For the text-containing cell, return its midpoint in (X, Y) coordinate format. 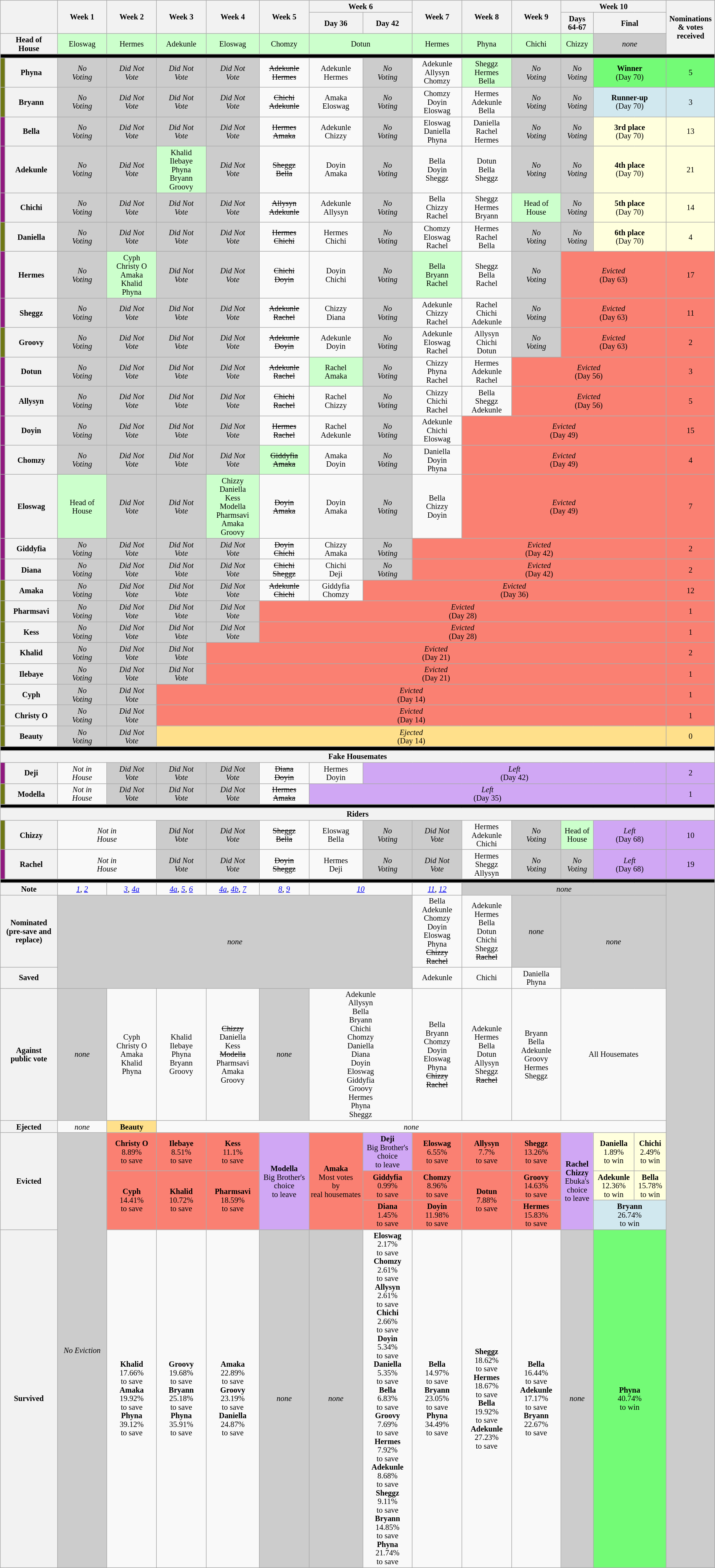
DotunBellaSheggz (487, 169)
Days64-67 (577, 23)
Left(Day 35) (487, 794)
ChizzyAmaka (336, 549)
Cyph (31, 695)
Bella14.97%to saveBryann23.05%to savePhyna34.49%to save (437, 1398)
Week 9 (536, 17)
Week 3 (181, 17)
Amaka (31, 590)
Christy O (31, 715)
DaniellaRachelHermes (487, 131)
AdekunleHermesBellaDotunChichiSheggzRachel (487, 931)
RachelAdekunle (336, 430)
5th place(Day 70) (630, 207)
DianaDoyin (284, 773)
Allysyn7.7%to save (487, 1152)
19 (691, 864)
Khalid (31, 653)
Dotun7.88%to save (487, 1200)
HermesRachel (284, 430)
All Housemates (614, 1054)
Day 36 (336, 23)
HermesRachelBella (487, 236)
Groovy14.63%to save (536, 1186)
4a, 4b, 7 (233, 889)
HermesAdekunleChichi (487, 835)
Hermes15.83%to save (536, 1215)
DaniellaDoyinPhyna (437, 460)
Phyna40.74%to win (630, 1398)
Fake Housemates (358, 756)
11 (691, 313)
ChichiSheggz (284, 570)
AdekunleAllysynChomzy (437, 72)
Sheggz18.62%to saveHermes18.67%to saveBella19.92%to saveAdekunle27.23%to save (487, 1398)
AmakaMost votes by real housemates (336, 1181)
AdekunleAllysynBellaBryannChichiChomzyDaniellaDianaDoyinEloswagGiddyfiaGroovyHermesPhynaSheggz (361, 1054)
BellaBryannRachel (437, 274)
13 (691, 131)
Nominations& votesreceived (691, 27)
Chichi2.49%to win (650, 1152)
DoyinSheggz (284, 864)
AdekunleChizzyRachel (437, 313)
BellaAdekunleChomzyDoyinEloswagPhynaChizzyRachel (437, 931)
SheggzHermesBella (487, 72)
Note (29, 889)
Christy O8.89%to save (132, 1152)
Deji (31, 773)
ModellaBig Brother's choice to leave (284, 1181)
Ilebaye (31, 674)
15 (691, 430)
RachelAmaka (336, 371)
ChichiDeji (336, 570)
Amaka22.89%to saveGroovy23.19%to saveDaniella24.87%to save (233, 1398)
BellaBryannChomzyDoyinEloswagPhynaChizzyRachel (437, 1054)
Runner-up(Day 70) (630, 102)
8, 9 (284, 889)
AdekunleHermesBellaDotunAllysynSheggzRachel (487, 1054)
ChomzyEloswagRachel (437, 236)
7 (691, 506)
Doyin (31, 430)
Ejected(Day 14) (411, 737)
ChichiRachel (284, 401)
AdekunleChichi (284, 590)
Giddyfia0.99%to save (387, 1186)
AllysynAdekunle (284, 207)
No Eviction (82, 1350)
Week 4 (233, 17)
Pharmsavi18.59%to save (233, 1200)
GiddyfiaAmaka (284, 460)
Bryann26.74%to win (630, 1215)
AdekunleAllysyn (336, 207)
HermesAdekunleRachel (487, 371)
Sheggz (31, 313)
Kess (31, 632)
ChichiAdekunle (284, 102)
Kess11.1%to save (233, 1152)
Cyph14.41%to save (132, 1200)
Head of House (536, 207)
RachelChizzy (336, 401)
21 (691, 169)
Evicted (29, 1181)
Evicted(Day 36) (514, 590)
Sheggz13.26%to save (536, 1152)
Diana1.45%to save (387, 1215)
SheggzHermesBryann (487, 207)
Adekunle12.36%to win (614, 1186)
DejiBig Brother's choice to leave (387, 1152)
EloswagDaniellaPhyna (437, 131)
Week 8 (487, 17)
11, 12 (437, 889)
BellaChizzyDoyin (437, 506)
EloswagBella (336, 835)
Bella16.44%to saveAdekunle17.17%to saveBryann22.67%to save (536, 1398)
Nominated(pre-save andreplace) (29, 931)
ChizzyPhynaRachel (437, 371)
HermesAdekunleBella (487, 102)
4th place(Day 70) (630, 169)
BellaSheggzAdekunle (487, 401)
17 (691, 274)
Saved (29, 977)
HermesDoyin (336, 773)
4a, 5, 6 (181, 889)
GiddyfiaChomzy (336, 590)
RachelChichiAdekunle (487, 313)
Pharmsavi (31, 611)
6th place(Day 70) (630, 236)
0 (691, 737)
Winner(Day 70) (630, 72)
Modella (31, 794)
BryannBellaAdekunleGroovyHermesSheggz (536, 1054)
AdekunleEloswagRachel (437, 342)
HermesSheggzAllysyn (487, 864)
DaniellaPhyna (536, 977)
Week 6 (361, 6)
Khalid17.66%to saveAmaka19.92%to savePhyna39.12%to save (132, 1398)
BellaDoyinSheggz (437, 169)
Final (630, 23)
BellaChizzyRachel (437, 207)
Eloswag6.55%to save (437, 1152)
SheggzBellaRachel (487, 274)
RachelChizzyEbuka's choice to leave (577, 1181)
AmakaEloswag (336, 102)
Survived (29, 1398)
Week 2 (132, 17)
Ilebaye8.51%to save (181, 1152)
14 (691, 207)
3rd place(Day 70) (630, 131)
AllysynChichiDotun (487, 342)
Chomzy8.96%to save (437, 1186)
Againstpublic vote (29, 1054)
Bella15.78%to win (650, 1186)
HermesDeji (336, 864)
Bryann (31, 102)
Daniella (31, 236)
ChichiDoyin (284, 274)
Bella (31, 131)
Day 42 (387, 23)
1, 2 (82, 889)
Rachel (31, 864)
Week 10 (614, 6)
AdekunleChizzy (336, 131)
Giddyfia (31, 549)
Left(Day 42) (514, 773)
ChizzyChichiRachel (437, 401)
Groovy (31, 342)
12 (691, 590)
Week 7 (437, 17)
Ejected (29, 1127)
Khalid10.72%to save (181, 1200)
AdekunleChichiEloswag (437, 430)
ChizzyDiana (336, 313)
Riders (358, 814)
Allysyn (31, 401)
Diana (31, 570)
AmakaDoyin (336, 460)
Week 1 (82, 17)
Week 5 (284, 17)
Daniella1.89%to win (614, 1152)
Groovy19.68%to saveBryann25.18%to savePhyna35.91%to save (181, 1398)
Doyin11.98%to save (437, 1215)
3, 4a (132, 889)
ChomzyDoyinEloswag (437, 102)
